Scan for the cell matching the given text and deliver its (X, Y) coordinate at center. 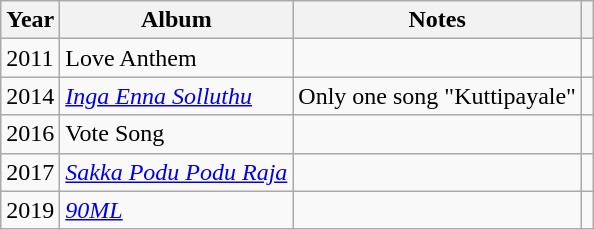
Notes (438, 20)
Album (176, 20)
2016 (30, 134)
2019 (30, 210)
Only one song "Kuttipayale" (438, 96)
Love Anthem (176, 58)
2017 (30, 172)
90ML (176, 210)
2011 (30, 58)
Inga Enna Solluthu (176, 96)
Year (30, 20)
2014 (30, 96)
Sakka Podu Podu Raja (176, 172)
Vote Song (176, 134)
